From the cell containing the given text, extract its center point as (X, Y) coordinate. 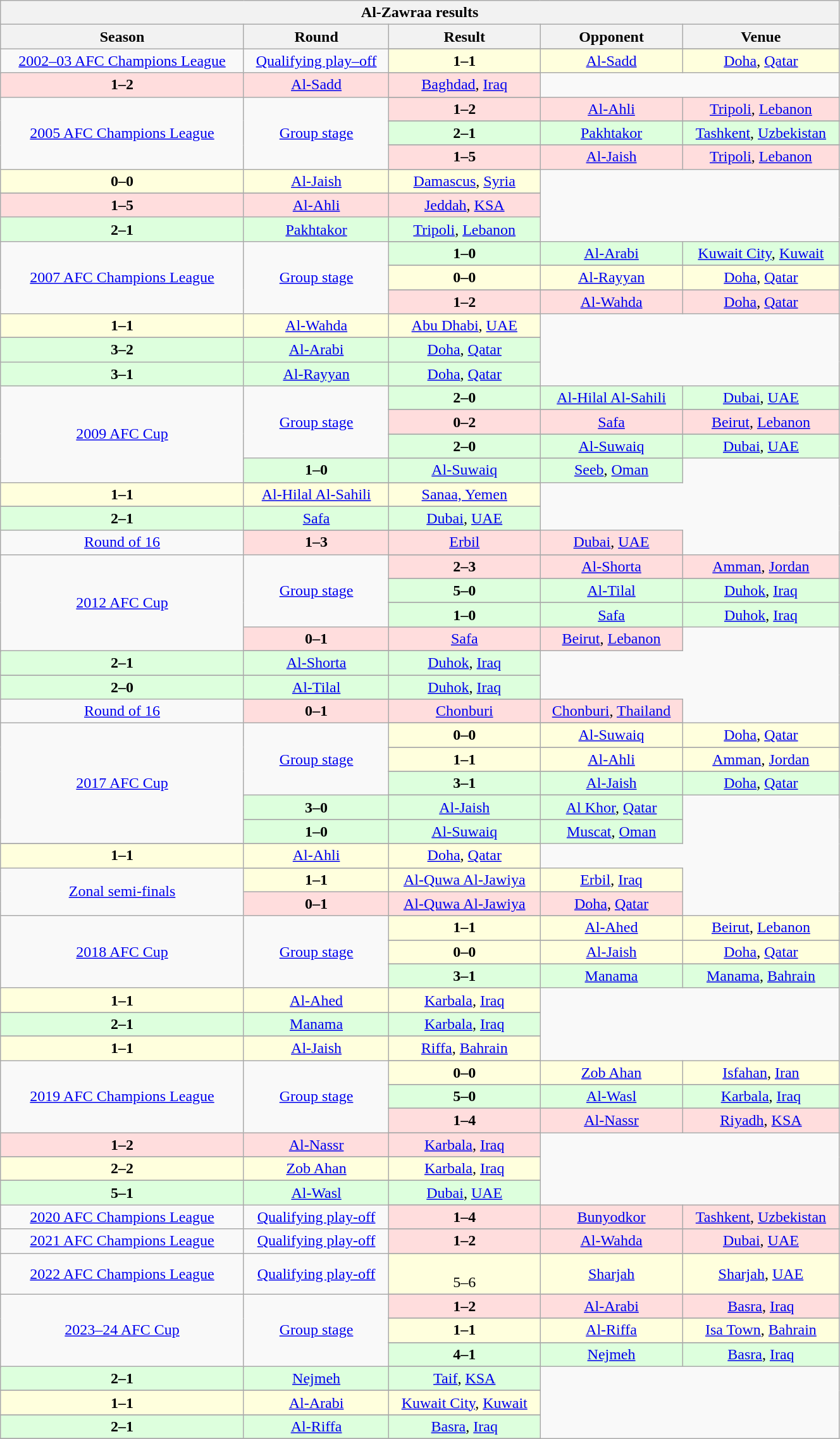
Jeddah, KSA (464, 205)
2019 AFC Champions League (123, 1097)
2017 AFC Cup (123, 783)
Round (316, 37)
Chonburi, Thailand (612, 711)
Al Khor, Qatar (612, 807)
Seeb, Oman (612, 470)
Sharjah (612, 1273)
Al-Zawraa results (420, 13)
5–1 (123, 1193)
3–2 (123, 350)
Riffa, Bahrain (464, 1048)
2–3 (464, 566)
Opponent (612, 37)
3–0 (316, 807)
Erbil (464, 542)
Riyadh, KSA (760, 1121)
4–1 (464, 1354)
5–6 (464, 1273)
Damascus, Syria (464, 181)
Result (464, 37)
2020 AFC Champions League (123, 1217)
Chonburi (464, 711)
Taif, KSA (464, 1378)
Abu Dhabi, UAE (464, 326)
Sanaa, Yemen (464, 494)
Isfahan, Iran (760, 1073)
0–2 (464, 422)
2023–24 AFC Cup (123, 1330)
2007 AFC Champions League (123, 277)
Baghdad, Iraq (464, 85)
2002–03 AFC Champions League (123, 61)
1–3 (316, 542)
Sharjah, UAE (760, 1273)
2021 AFC Champions League (123, 1241)
2009 AFC Cup (123, 434)
2022 AFC Champions League (123, 1273)
Manama, Bahrain (760, 976)
Isa Town, Bahrain (760, 1330)
2005 AFC Champions League (123, 133)
2018 AFC Cup (123, 952)
Bunyodkor (612, 1217)
2–2 (123, 1169)
Venue (760, 37)
Season (123, 37)
2012 AFC Cup (123, 602)
Zonal semi-finals (123, 892)
Muscat, Oman (612, 832)
Qualifying play–off (316, 61)
Erbil, Iraq (612, 880)
